Find where the given text appears and provide that cell's center as (x, y) coordinate. 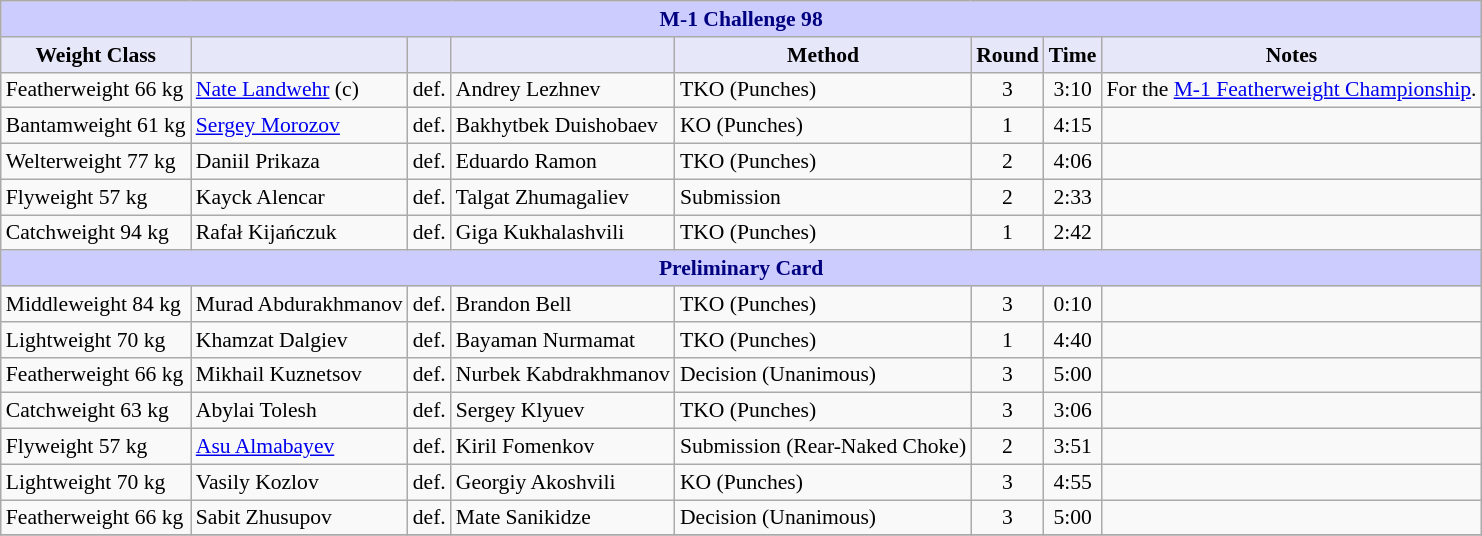
Murad Abdurakhmanov (300, 304)
3:06 (1073, 411)
Kiril Fomenkov (563, 447)
Bayaman Nurmamat (563, 340)
Sabit Zhusupov (300, 518)
Khamzat Dalgiev (300, 340)
4:55 (1073, 482)
Talgat Zhumagaliev (563, 197)
Method (823, 55)
3:51 (1073, 447)
Nate Landwehr (c) (300, 90)
Sergey Morozov (300, 126)
Mikhail Kuznetsov (300, 375)
3:10 (1073, 90)
Submission (Rear-Naked Choke) (823, 447)
Giga Kukhalashvili (563, 233)
Bantamweight 61 kg (96, 126)
Brandon Bell (563, 304)
Vasily Kozlov (300, 482)
4:06 (1073, 162)
4:15 (1073, 126)
Bakhytbek Duishobaev (563, 126)
Catchweight 63 kg (96, 411)
Middleweight 84 kg (96, 304)
Round (1008, 55)
Mate Sanikidze (563, 518)
Andrey Lezhnev (563, 90)
Time (1073, 55)
Nurbek Kabdrakhmanov (563, 375)
Asu Almabayev (300, 447)
Submission (823, 197)
M-1 Challenge 98 (742, 19)
Georgiy Akoshvili (563, 482)
2:33 (1073, 197)
4:40 (1073, 340)
0:10 (1073, 304)
Catchweight 94 kg (96, 233)
For the M-1 Featherweight Championship. (1291, 90)
Notes (1291, 55)
Eduardo Ramon (563, 162)
Abylai Tolesh (300, 411)
Kayck Alencar (300, 197)
Preliminary Card (742, 269)
Daniil Prikaza (300, 162)
Welterweight 77 kg (96, 162)
Rafał Kijańczuk (300, 233)
Sergey Klyuev (563, 411)
2:42 (1073, 233)
Weight Class (96, 55)
